Locate the cell with the specified text and output its [x, y] center coordinate. 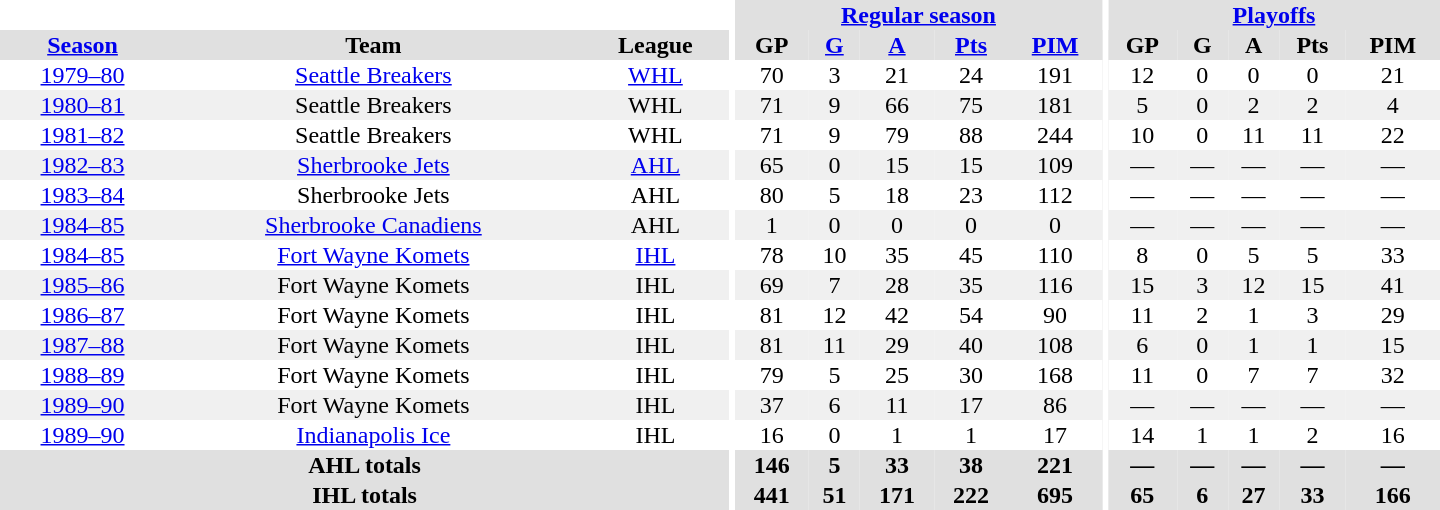
112 [1055, 195]
32 [1393, 375]
42 [897, 315]
90 [1055, 315]
1981–82 [82, 135]
22 [1393, 135]
88 [971, 135]
695 [1055, 495]
86 [1055, 405]
54 [971, 315]
45 [971, 255]
166 [1393, 495]
24 [971, 75]
AHL totals [364, 465]
Indianapolis Ice [374, 435]
37 [772, 405]
1987–88 [82, 345]
40 [971, 345]
41 [1393, 285]
Regular season [918, 15]
51 [834, 495]
110 [1055, 255]
Team [374, 45]
1983–84 [82, 195]
181 [1055, 105]
70 [772, 75]
38 [971, 465]
1982–83 [82, 165]
27 [1254, 495]
Sherbrooke Canadiens [374, 225]
28 [897, 285]
23 [971, 195]
116 [1055, 285]
Season [82, 45]
221 [1055, 465]
171 [897, 495]
78 [772, 255]
191 [1055, 75]
14 [1142, 435]
1986–87 [82, 315]
18 [897, 195]
244 [1055, 135]
1980–81 [82, 105]
108 [1055, 345]
League [656, 45]
IHL totals [364, 495]
75 [971, 105]
69 [772, 285]
1979–80 [82, 75]
222 [971, 495]
1988–89 [82, 375]
109 [1055, 165]
168 [1055, 375]
25 [897, 375]
8 [1142, 255]
Playoffs [1274, 15]
66 [897, 105]
30 [971, 375]
1985–86 [82, 285]
441 [772, 495]
4 [1393, 105]
80 [772, 195]
146 [772, 465]
